For the text-containing cell, return its midpoint in (x, y) coordinate format. 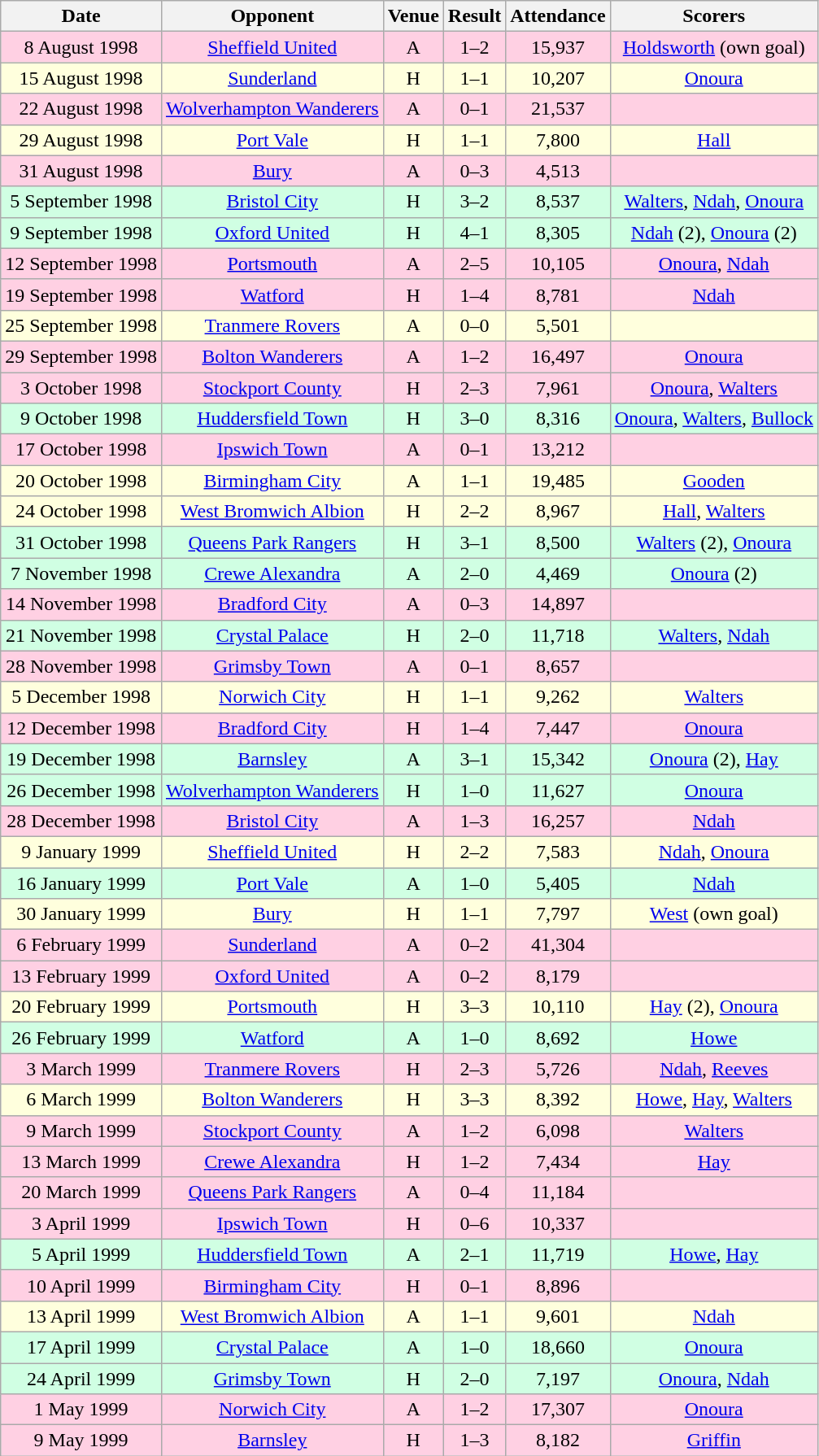
26 December 1998 (81, 790)
4–1 (474, 233)
11,627 (558, 790)
13,212 (558, 450)
13 April 1999 (81, 1316)
Howe, Hay (714, 1254)
8,537 (558, 202)
28 November 1998 (81, 666)
8,896 (558, 1285)
8,182 (558, 1441)
21 November 1998 (81, 635)
Ndah (2), Onoura (2) (714, 233)
Ndah, Reeves (714, 1069)
Result (474, 16)
3 March 1999 (81, 1069)
28 December 1998 (81, 821)
16 January 1999 (81, 883)
8,500 (558, 543)
5 September 1998 (81, 202)
26 February 1999 (81, 1038)
5,405 (558, 883)
29 September 1998 (81, 356)
17 April 1999 (81, 1347)
9 September 1998 (81, 233)
17 October 1998 (81, 450)
Holdsworth (own goal) (714, 47)
5,726 (558, 1069)
11,718 (558, 635)
3 April 1999 (81, 1223)
7,961 (558, 388)
Hay (2), Onoura (714, 1007)
Onoura (2), Hay (714, 759)
2–5 (474, 264)
5 April 1999 (81, 1254)
20 October 1998 (81, 481)
Gooden (714, 481)
8,657 (558, 666)
16,497 (558, 356)
13 March 1999 (81, 1162)
8,967 (558, 512)
1 May 1999 (81, 1410)
Griffin (714, 1441)
12 September 1998 (81, 264)
9,601 (558, 1316)
11,184 (558, 1192)
Hall (714, 140)
10 April 1999 (81, 1285)
West (own goal) (714, 914)
41,304 (558, 945)
0–0 (474, 325)
3 October 1998 (81, 388)
Walters (2), Onoura (714, 543)
8,316 (558, 419)
3–2 (474, 202)
Scorers (714, 16)
15,937 (558, 47)
19 September 1998 (81, 294)
22 August 1998 (81, 109)
7,583 (558, 852)
12 December 1998 (81, 728)
7,447 (558, 728)
7 November 1998 (81, 573)
Opponent (272, 16)
Hay (714, 1162)
9 March 1999 (81, 1131)
Date (81, 16)
8,392 (558, 1100)
2–1 (474, 1254)
10,110 (558, 1007)
16,257 (558, 821)
Walters, Ndah (714, 635)
24 April 1999 (81, 1379)
8,692 (558, 1038)
Walters, Ndah, Onoura (714, 202)
13 February 1999 (81, 976)
Attendance (558, 16)
29 August 1998 (81, 140)
6,098 (558, 1131)
10,105 (558, 264)
10,337 (558, 1223)
0–6 (474, 1223)
4,469 (558, 573)
15,342 (558, 759)
7,797 (558, 914)
Hall, Walters (714, 512)
10,207 (558, 78)
6 February 1999 (81, 945)
Onoura, Walters (714, 388)
5 December 1998 (81, 697)
19,485 (558, 481)
5,501 (558, 325)
8,305 (558, 233)
9,262 (558, 697)
8,179 (558, 976)
14 November 1998 (81, 604)
Ndah, Onoura (714, 852)
9 October 1998 (81, 419)
Onoura, Walters, Bullock (714, 419)
Howe, Hay, Walters (714, 1100)
31 October 1998 (81, 543)
9 May 1999 (81, 1441)
19 December 1998 (81, 759)
14,897 (558, 604)
11,719 (558, 1254)
6 March 1999 (81, 1100)
Venue (413, 16)
3–0 (474, 419)
7,197 (558, 1379)
0–4 (474, 1192)
17,307 (558, 1410)
20 March 1999 (81, 1192)
Howe (714, 1038)
31 August 1998 (81, 171)
24 October 1998 (81, 512)
15 August 1998 (81, 78)
25 September 1998 (81, 325)
21,537 (558, 109)
7,434 (558, 1162)
8 August 1998 (81, 47)
4,513 (558, 171)
9 January 1999 (81, 852)
8,781 (558, 294)
7,800 (558, 140)
Onoura (2) (714, 573)
18,660 (558, 1347)
20 February 1999 (81, 1007)
30 January 1999 (81, 914)
